Identify which cell holds the provided text, then report its [x, y] central coordinate. 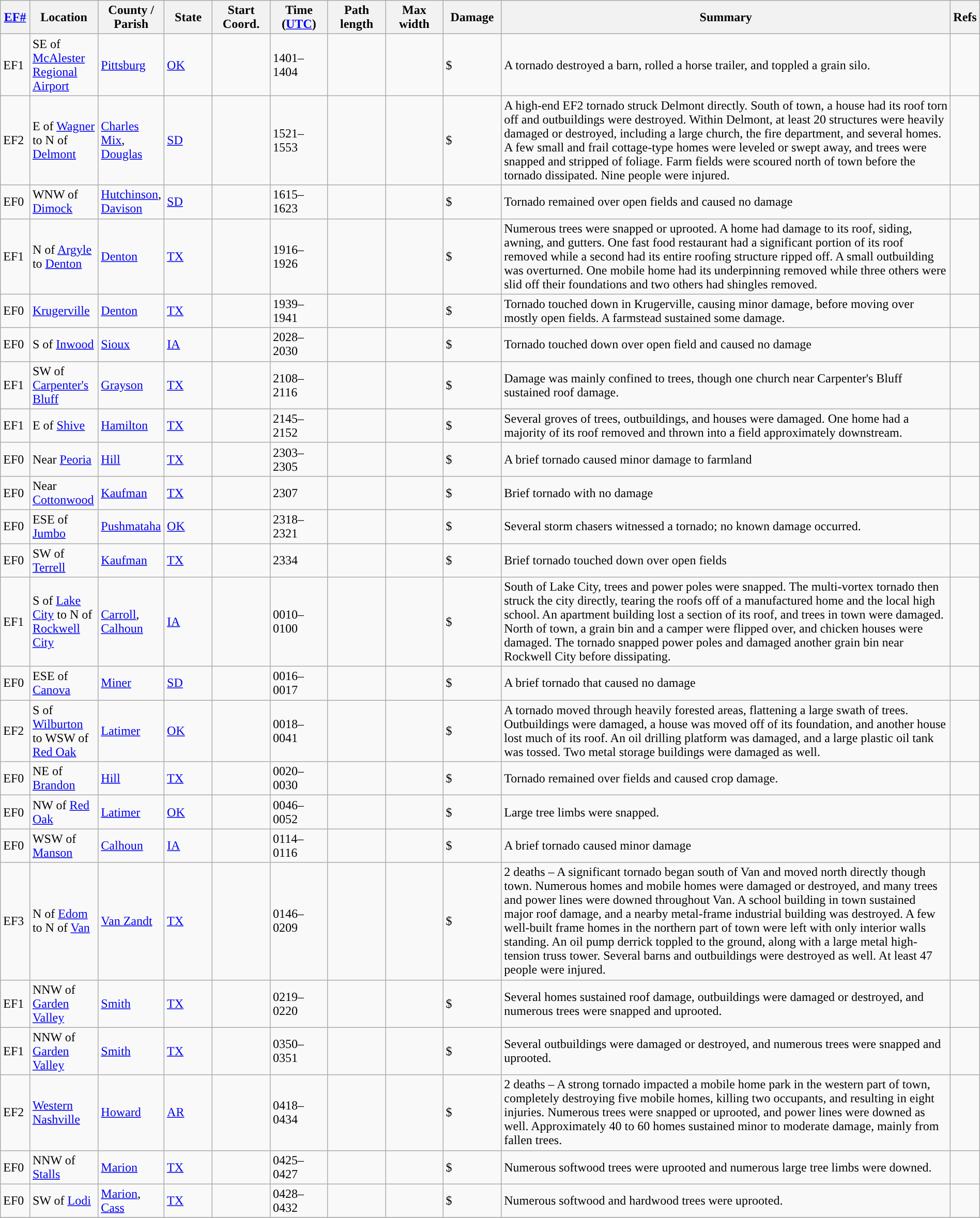
Damage [472, 18]
2108–2116 [299, 385]
1521–1553 [299, 141]
Carroll, Calhoun [131, 622]
Tornado touched down in Krugerville, causing minor damage, before moving over mostly open fields. A farmstead sustained some damage. [726, 311]
0018–0041 [299, 731]
Pittsburg [131, 65]
Damage was mainly confined to trees, though one church near Carpenter's Bluff sustained roof damage. [726, 385]
Near Peoria [64, 459]
ESE of Jumbo [64, 526]
0428–0432 [299, 1201]
Location [64, 18]
S of Inwood [64, 344]
Refs [966, 18]
Numerous softwood and hardwood trees were uprooted. [726, 1201]
Charles Mix, Douglas [131, 141]
SW of Terrell [64, 560]
0146–0209 [299, 921]
2307 [299, 493]
2028–2030 [299, 344]
Brief tornado touched down over open fields [726, 560]
SE of McAlester Regional Airport [64, 65]
Hamilton [131, 426]
1615–1623 [299, 202]
1401–1404 [299, 65]
EF# [16, 18]
Pushmataha [131, 526]
Several outbuildings were damaged or destroyed, and numerous trees were snapped and uprooted. [726, 1051]
S of Wilburton to WSW of Red Oak [64, 731]
County / Parish [131, 18]
SW of Carpenter's Bluff [64, 385]
Several storm chasers witnessed a tornado; no known damage occurred. [726, 526]
0219–0220 [299, 1004]
NNW of Stalls [64, 1167]
Marion [131, 1167]
Several homes sustained roof damage, outbuildings were damaged or destroyed, and numerous trees were snapped and uprooted. [726, 1004]
ESE of Canova [64, 683]
WSW of Manson [64, 845]
EF3 [16, 921]
1916–1926 [299, 256]
Numerous softwood trees were uprooted and numerous large tree limbs were downed. [726, 1167]
0350–0351 [299, 1051]
2318–2321 [299, 526]
State [188, 18]
N of Edom to N of Van [64, 921]
Near Cottonwood [64, 493]
0114–0116 [299, 845]
1939–1941 [299, 311]
Krugerville [64, 311]
Marion, Cass [131, 1201]
WNW of Dimock [64, 202]
Time (UTC) [299, 18]
E of Shive [64, 426]
NE of Brandon [64, 778]
A brief tornado that caused no damage [726, 683]
Max width [415, 18]
E of Wagner to N of Delmont [64, 141]
Van Zandt [131, 921]
0418–0434 [299, 1113]
2145–2152 [299, 426]
Hutchinson, Davison [131, 202]
Miner [131, 683]
S of Lake City to N of Rockwell City [64, 622]
Summary [726, 18]
Sioux [131, 344]
0425–0427 [299, 1167]
Tornado remained over fields and caused crop damage. [726, 778]
A tornado destroyed a barn, rolled a horse trailer, and toppled a grain silo. [726, 65]
Brief tornado with no damage [726, 493]
Tornado touched down over open field and caused no damage [726, 344]
Large tree limbs were snapped. [726, 812]
A brief tornado caused minor damage to farmland [726, 459]
N of Argyle to Denton [64, 256]
Grayson [131, 385]
0010–0100 [299, 622]
0020–0030 [299, 778]
Calhoun [131, 845]
Western Nashville [64, 1113]
Start Coord. [241, 18]
Howard [131, 1113]
A brief tornado caused minor damage [726, 845]
Tornado remained over open fields and caused no damage [726, 202]
0016–0017 [299, 683]
2303–2305 [299, 459]
2334 [299, 560]
Path length [357, 18]
SW of Lodi [64, 1201]
0046–0052 [299, 812]
AR [188, 1113]
NW of Red Oak [64, 812]
